Scan for the cell matching the given text and deliver its (x, y) coordinate at center. 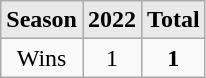
Season (42, 20)
Total (174, 20)
2022 (112, 20)
Wins (42, 58)
